Provide the (x, y) coordinate of the cell's center where the given text is located.  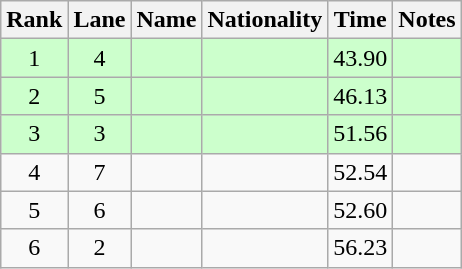
46.13 (360, 96)
52.54 (360, 172)
Lane (100, 20)
Rank (34, 20)
1 (34, 58)
Name (166, 20)
Time (360, 20)
Nationality (265, 20)
7 (100, 172)
51.56 (360, 134)
43.90 (360, 58)
52.60 (360, 210)
Notes (427, 20)
56.23 (360, 248)
